Extract the [x, y] coordinate from the center of the cell holding the provided text.  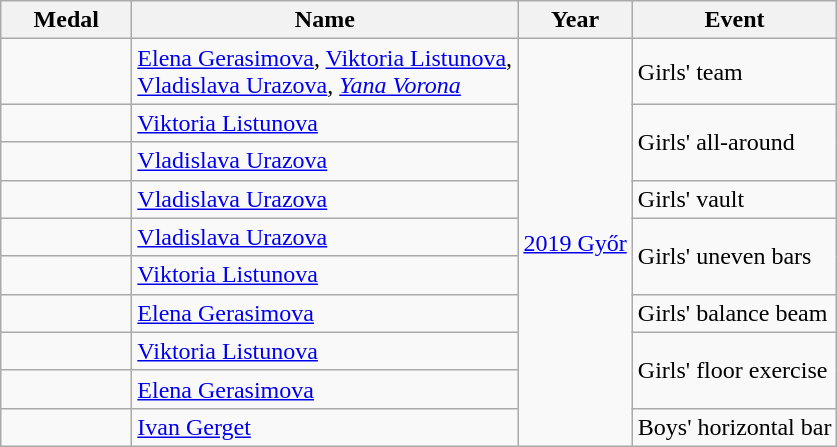
Ivan Gerget [325, 427]
Event [734, 20]
2019 Győr [575, 243]
Elena Gerasimova, Viktoria Listunova, Vladislava Urazova, Yana Vorona [325, 72]
Girls' vault [734, 199]
Name [325, 20]
Girls' floor exercise [734, 370]
Medal [66, 20]
Girls' balance beam [734, 313]
Year [575, 20]
Girls' all-around [734, 142]
Girls' team [734, 72]
Boys' horizontal bar [734, 427]
Girls' uneven bars [734, 256]
